Return the [X, Y] coordinate for the center point of the cell that contains the specified text.  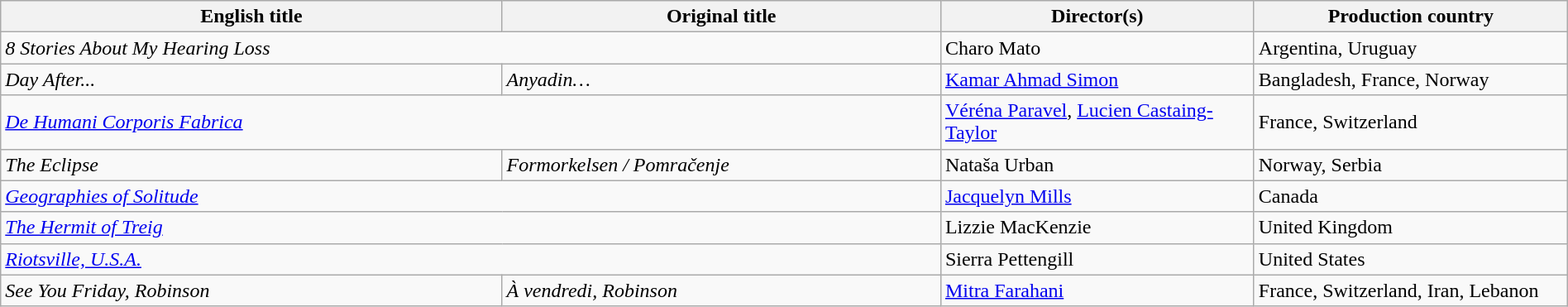
Véréna Paravel, Lucien Castaing-Taylor [1097, 122]
Argentina, Uruguay [1411, 48]
Charo Mato [1097, 48]
Canada [1411, 196]
Formorkelsen / Pomračenje [721, 165]
France, Switzerland [1411, 122]
Day After... [251, 79]
Riotsville, U.S.A. [471, 259]
Sierra Pettengill [1097, 259]
Jacquelyn Mills [1097, 196]
8 Stories About My Hearing Loss [471, 48]
Director(s) [1097, 17]
Original title [721, 17]
Norway, Serbia [1411, 165]
Production country [1411, 17]
United Kingdom [1411, 228]
United States [1411, 259]
See You Friday, Robinson [251, 290]
Nataša Urban [1097, 165]
De Humani Corporis Fabrica [471, 122]
Anyadin… [721, 79]
Mitra Farahani [1097, 290]
The Eclipse [251, 165]
Kamar Ahmad Simon [1097, 79]
À vendredi, Robinson [721, 290]
France, Switzerland, Iran, Lebanon [1411, 290]
Bangladesh, France, Norway [1411, 79]
English title [251, 17]
Geographies of Solitude [471, 196]
The Hermit of Treig [471, 228]
Lizzie MacKenzie [1097, 228]
